Extract the [X, Y] coordinate from the center of the cell holding the provided text.  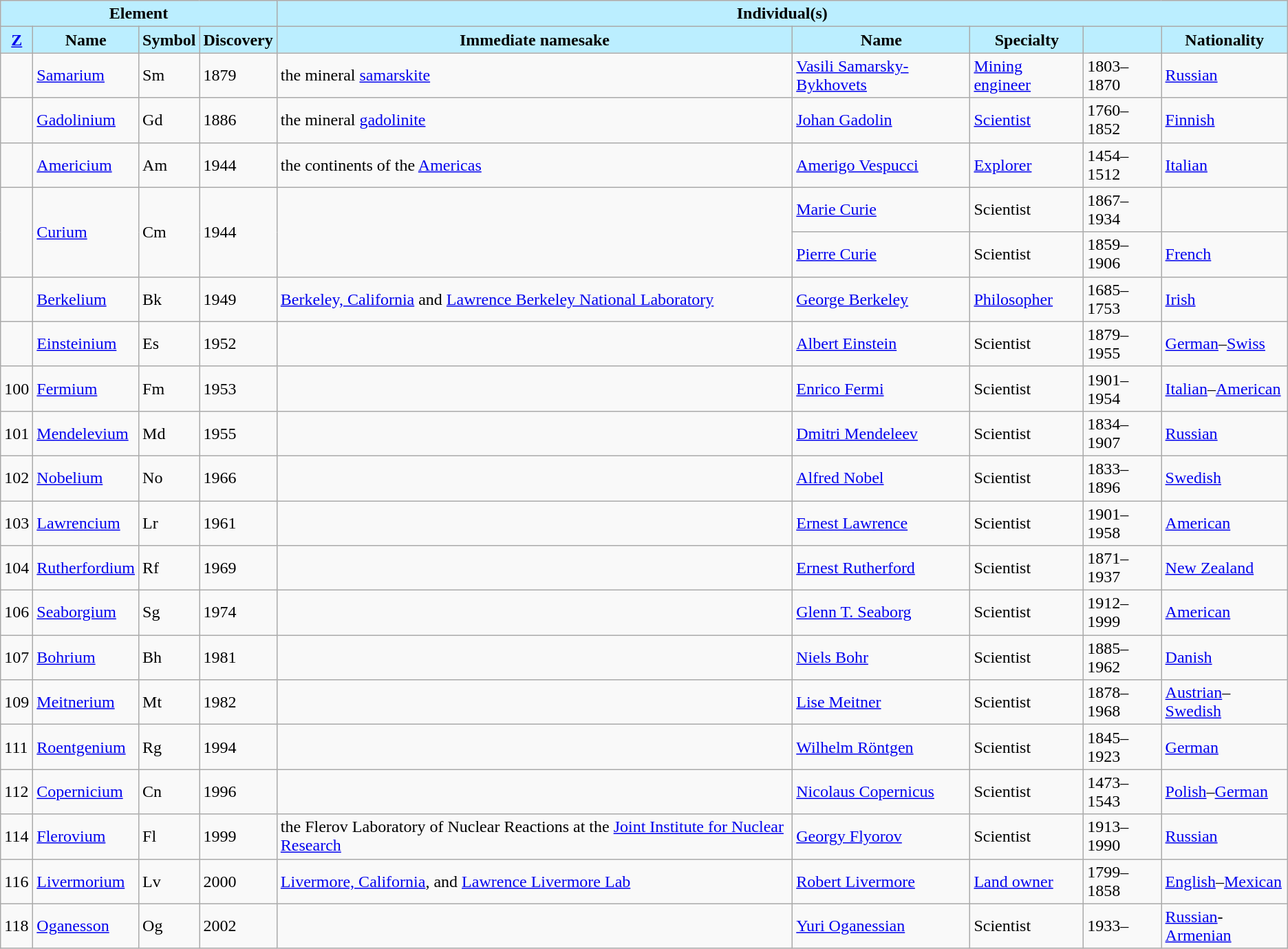
1879 [238, 76]
2002 [238, 926]
Irish [1225, 299]
Enrico Fermi [881, 388]
Ernest Rutherford [881, 568]
Es [169, 344]
1803–1870 [1123, 76]
Swedish [1225, 478]
German [1225, 747]
1912–1999 [1123, 612]
116 [17, 881]
Livermore, California, and Lawrence Livermore Lab [534, 881]
1454–1512 [1123, 165]
1901–1954 [1123, 388]
111 [17, 747]
Bh [169, 658]
Marie Curie [881, 209]
Lv [169, 881]
French [1225, 255]
Danish [1225, 658]
Og [169, 926]
118 [17, 926]
Pierre Curie [881, 255]
1859–1906 [1123, 255]
the mineral gadolinite [534, 120]
Lawrencium [86, 523]
Samarium [86, 76]
Nationality [1225, 40]
German–Swiss [1225, 344]
Discovery [238, 40]
Lise Meitner [881, 702]
Gadolinium [86, 120]
1685–1753 [1123, 299]
1974 [238, 612]
1760–1852 [1123, 120]
Berkelium [86, 299]
Roentgenium [86, 747]
Ernest Lawrence [881, 523]
1473–1543 [1123, 791]
Copernicium [86, 791]
Americium [86, 165]
Element [139, 14]
Philosopher [1027, 299]
Rf [169, 568]
Oganesson [86, 926]
Niels Bohr [881, 658]
Symbol [169, 40]
Individual(s) [782, 14]
1933– [1123, 926]
Cm [169, 232]
1901–1958 [1123, 523]
Nicolaus Copernicus [881, 791]
104 [17, 568]
Rutherfordium [86, 568]
Immediate namesake [534, 40]
Albert Einstein [881, 344]
Fm [169, 388]
Johan Gadolin [881, 120]
Italian [1225, 165]
Meitnerium [86, 702]
1961 [238, 523]
Md [169, 434]
106 [17, 612]
Bk [169, 299]
Wilhelm Röntgen [881, 747]
Yuri Oganessian [881, 926]
100 [17, 388]
Rg [169, 747]
Flerovium [86, 837]
Fl [169, 837]
Italian–American [1225, 388]
1969 [238, 568]
English–Mexican [1225, 881]
the mineral samarskite [534, 76]
Mendelevium [86, 434]
1955 [238, 434]
Z [17, 40]
Seaborgium [86, 612]
Am [169, 165]
the continents of the Americas [534, 165]
107 [17, 658]
1952 [238, 344]
2000 [238, 881]
Einsteinium [86, 344]
Livermorium [86, 881]
103 [17, 523]
1833–1896 [1123, 478]
112 [17, 791]
Sm [169, 76]
Dmitri Mendeleev [881, 434]
Glenn T. Seaborg [881, 612]
Bohrium [86, 658]
102 [17, 478]
Specialty [1027, 40]
1886 [238, 120]
Gd [169, 120]
Cn [169, 791]
1953 [238, 388]
Nobelium [86, 478]
Austrian–Swedish [1225, 702]
1996 [238, 791]
1799–1858 [1123, 881]
1949 [238, 299]
New Zealand [1225, 568]
Berkeley, California and Lawrence Berkeley National Laboratory [534, 299]
114 [17, 837]
Polish–German [1225, 791]
109 [17, 702]
Fermium [86, 388]
1867–1934 [1123, 209]
Land owner [1027, 881]
1879–1955 [1123, 344]
Mt [169, 702]
Lr [169, 523]
Alfred Nobel [881, 478]
1981 [238, 658]
Curium [86, 232]
No [169, 478]
1999 [238, 837]
Vasili Samarsky-Bykhovets [881, 76]
Finnish [1225, 120]
1994 [238, 747]
Georgy Flyorov [881, 837]
1845–1923 [1123, 747]
1885–1962 [1123, 658]
Robert Livermore [881, 881]
Amerigo Vespucci [881, 165]
Explorer [1027, 165]
1966 [238, 478]
Sg [169, 612]
Russian-Armenian [1225, 926]
1913–1990 [1123, 837]
George Berkeley [881, 299]
1878–1968 [1123, 702]
1834–1907 [1123, 434]
101 [17, 434]
1982 [238, 702]
1871–1937 [1123, 568]
the Flerov Laboratory of Nuclear Reactions at the Joint Institute for Nuclear Research [534, 837]
Mining engineer [1027, 76]
